Return the [X, Y] coordinate for the center point of the cell that contains the specified text.  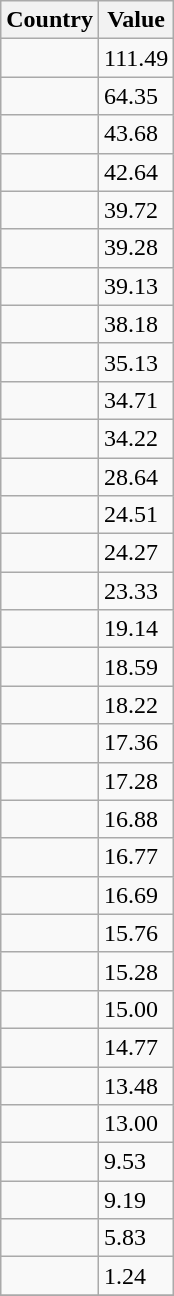
42.64 [136, 172]
17.28 [136, 781]
16.88 [136, 819]
16.69 [136, 895]
24.27 [136, 553]
17.36 [136, 743]
35.13 [136, 362]
39.28 [136, 248]
14.77 [136, 1047]
24.51 [136, 515]
28.64 [136, 477]
34.71 [136, 400]
1.24 [136, 1276]
15.00 [136, 1009]
13.48 [136, 1085]
Value [136, 20]
16.77 [136, 857]
5.83 [136, 1238]
13.00 [136, 1124]
15.28 [136, 971]
111.49 [136, 58]
9.53 [136, 1162]
9.19 [136, 1200]
39.13 [136, 286]
43.68 [136, 134]
19.14 [136, 629]
18.59 [136, 667]
38.18 [136, 324]
34.22 [136, 438]
18.22 [136, 705]
Country [50, 20]
39.72 [136, 210]
15.76 [136, 933]
23.33 [136, 591]
64.35 [136, 96]
